For the text-containing cell, return its midpoint in (X, Y) coordinate format. 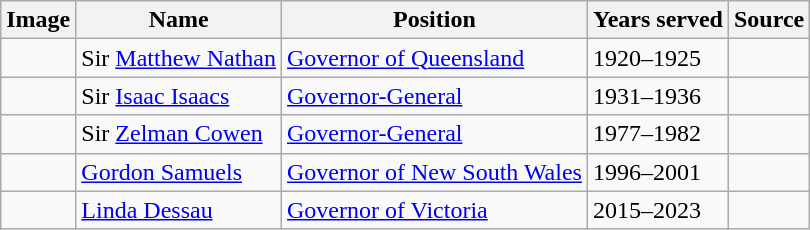
Image (38, 20)
1931–1936 (658, 96)
Governor of Queensland (434, 58)
2015–2023 (658, 210)
Sir Matthew Nathan (179, 58)
Source (768, 20)
Governor of New South Wales (434, 172)
1977–1982 (658, 134)
Sir Zelman Cowen (179, 134)
1920–1925 (658, 58)
Linda Dessau (179, 210)
Governor of Victoria (434, 210)
Name (179, 20)
1996–2001 (658, 172)
Position (434, 20)
Sir Isaac Isaacs (179, 96)
Years served (658, 20)
Gordon Samuels (179, 172)
